Determine the [X, Y] coordinate at the center of the cell enclosing the given text.  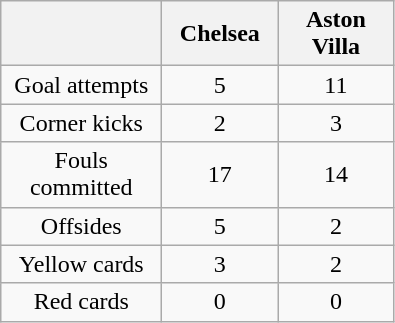
Goal attempts [82, 85]
Chelsea [220, 34]
Aston Villa [336, 34]
Red cards [82, 302]
Offsides [82, 226]
14 [336, 174]
Fouls committed [82, 174]
Yellow cards [82, 264]
17 [220, 174]
Corner kicks [82, 123]
11 [336, 85]
